For the text-containing cell, return its midpoint in (x, y) coordinate format. 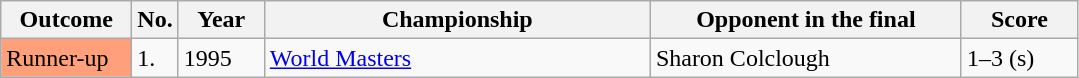
Score (1019, 20)
Championship (457, 20)
Year (221, 20)
Outcome (66, 20)
Runner-up (66, 58)
World Masters (457, 58)
1995 (221, 58)
Opponent in the final (806, 20)
Sharon Colclough (806, 58)
No. (155, 20)
1–3 (s) (1019, 58)
1. (155, 58)
